From the cell containing the given text, extract its center point as (X, Y) coordinate. 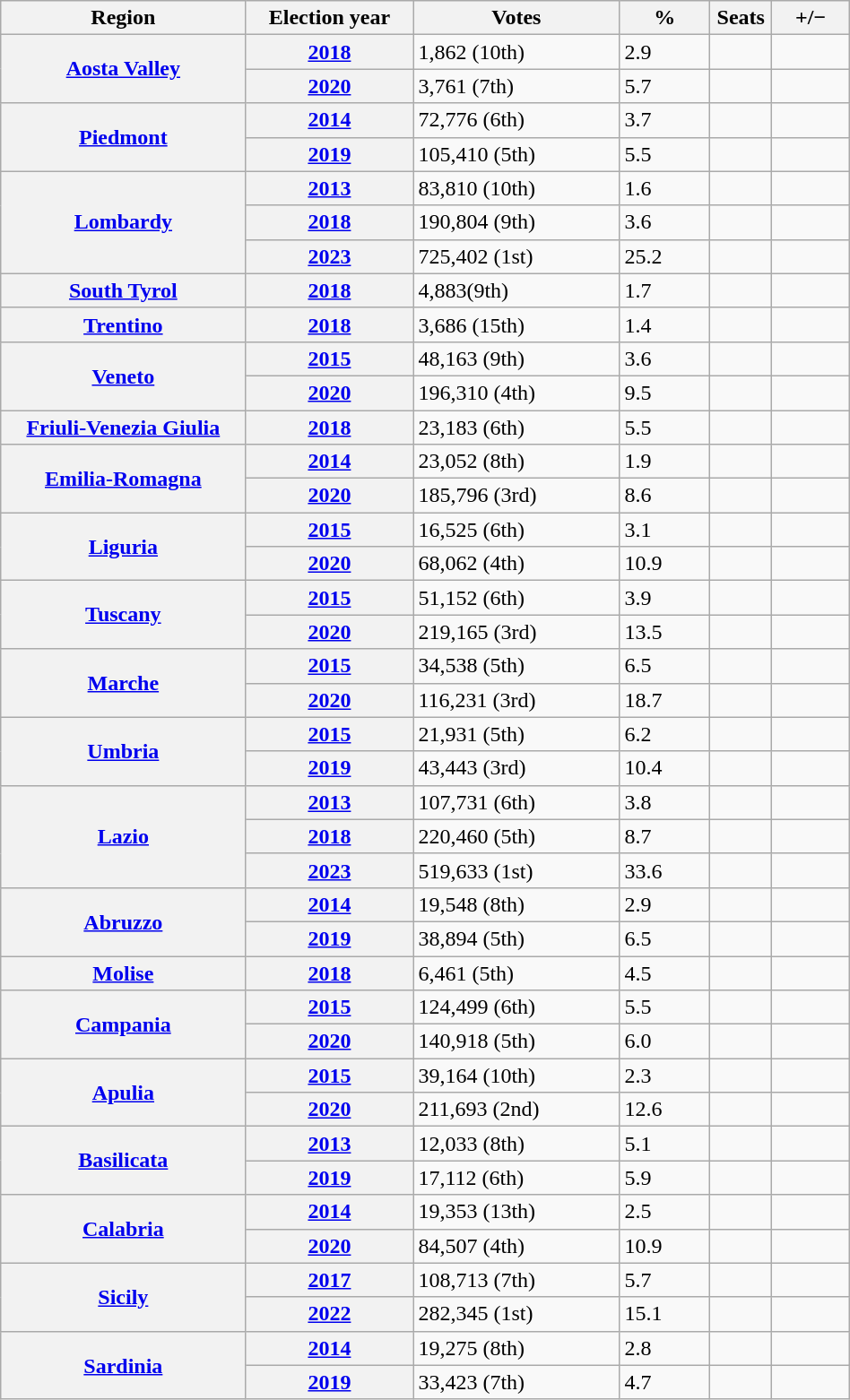
107,731 (6th) (516, 802)
3.8 (665, 802)
3.7 (665, 120)
% (665, 18)
19,353 (13th) (516, 1212)
18.7 (665, 700)
Emilia-Romagna (124, 479)
25.2 (665, 256)
116,231 (3rd) (516, 700)
Friuli-Venezia Giulia (124, 428)
1.4 (665, 324)
211,693 (2nd) (516, 1110)
12,033 (8th) (516, 1144)
8.7 (665, 836)
Basilicata (124, 1161)
23,052 (8th) (516, 462)
Molise (124, 972)
83,810 (10th) (516, 188)
220,460 (5th) (516, 836)
140,918 (5th) (516, 1041)
15.1 (665, 1314)
South Tyrol (124, 290)
Veneto (124, 376)
Lombardy (124, 222)
68,062 (4th) (516, 564)
Trentino (124, 324)
23,183 (6th) (516, 428)
Sardinia (124, 1365)
185,796 (3rd) (516, 496)
51,152 (6th) (516, 598)
Abruzzo (124, 921)
108,713 (7th) (516, 1280)
2022 (330, 1314)
Campania (124, 1024)
1.6 (665, 188)
Election year (330, 18)
105,410 (5th) (516, 154)
1.9 (665, 462)
Calabria (124, 1229)
3.9 (665, 598)
Piedmont (124, 137)
725,402 (1st) (516, 256)
Votes (516, 18)
Lazio (124, 836)
33,423 (7th) (516, 1382)
6.2 (665, 734)
72,776 (6th) (516, 120)
3,761 (7th) (516, 86)
2.3 (665, 1076)
21,931 (5th) (516, 734)
Apulia (124, 1093)
8.6 (665, 496)
Tuscany (124, 615)
38,894 (5th) (516, 938)
190,804 (9th) (516, 222)
282,345 (1st) (516, 1314)
196,310 (4th) (516, 393)
43,443 (3rd) (516, 768)
Umbria (124, 751)
2.5 (665, 1212)
12.6 (665, 1110)
10.4 (665, 768)
9.5 (665, 393)
5.1 (665, 1144)
6,461 (5th) (516, 972)
4.7 (665, 1382)
Marche (124, 683)
13.5 (665, 632)
5.9 (665, 1178)
84,507 (4th) (516, 1246)
39,164 (10th) (516, 1076)
19,548 (8th) (516, 904)
3,686 (15th) (516, 324)
2.8 (665, 1348)
19,275 (8th) (516, 1348)
3.1 (665, 530)
219,165 (3rd) (516, 632)
16,525 (6th) (516, 530)
Seats (741, 18)
Region (124, 18)
519,633 (1st) (516, 870)
Sicily (124, 1297)
4,883(9th) (516, 290)
33.6 (665, 870)
48,163 (9th) (516, 359)
1,862 (10th) (516, 52)
124,499 (6th) (516, 1007)
+/− (811, 18)
6.0 (665, 1041)
Liguria (124, 547)
1.7 (665, 290)
34,538 (5th) (516, 666)
4.5 (665, 972)
Aosta Valley (124, 69)
17,112 (6th) (516, 1178)
2017 (330, 1280)
